Pinpoint the cell where the given text exists, returning its [X, Y] midpoint coordinate. 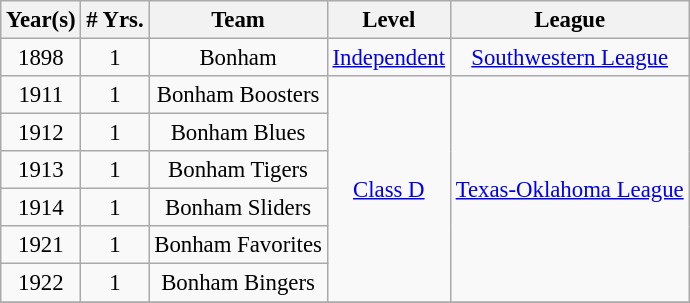
Bonham Sliders [238, 208]
1913 [41, 170]
Bonham Tigers [238, 170]
Class D [388, 189]
1911 [41, 95]
1914 [41, 208]
Bonham [238, 58]
Texas-Oklahoma League [570, 189]
Bonham Blues [238, 133]
Bonham Boosters [238, 95]
1912 [41, 133]
League [570, 20]
Bonham Bingers [238, 283]
Year(s) [41, 20]
Team [238, 20]
# Yrs. [115, 20]
1922 [41, 283]
1921 [41, 245]
Independent [388, 58]
Level [388, 20]
Bonham Favorites [238, 245]
Southwestern League [570, 58]
1898 [41, 58]
